Return [X, Y] of the center of cell containing provided text 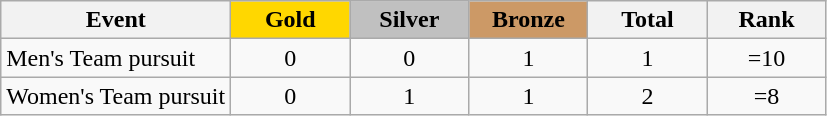
=10 [766, 58]
Bronze [528, 20]
=8 [766, 96]
Event [116, 20]
Men's Team pursuit [116, 58]
2 [648, 96]
Gold [290, 20]
Rank [766, 20]
Total [648, 20]
Silver [410, 20]
Women's Team pursuit [116, 96]
